Extract the (X, Y) coordinate from the center of the cell holding the provided text.  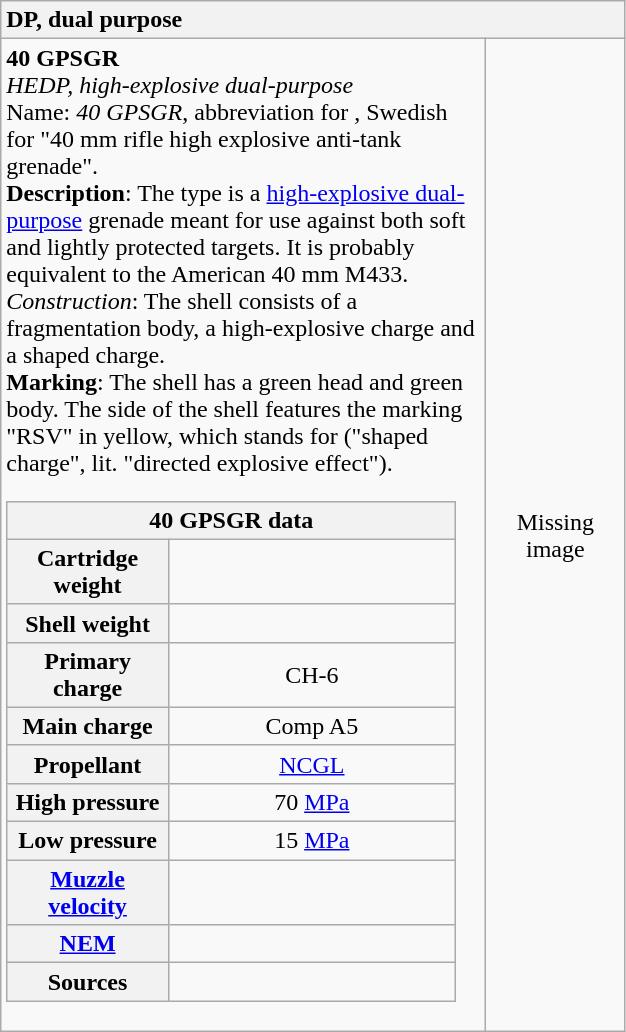
Propellant (88, 764)
Comp A5 (312, 726)
Missing image (556, 535)
Shell weight (88, 623)
NCGL (312, 764)
Muzzle velocity (88, 892)
DP, dual purpose (313, 20)
15 MPa (312, 841)
Main charge (88, 726)
40 GPSGR data (231, 520)
Primary charge (88, 674)
NEM (88, 944)
High pressure (88, 802)
70 MPa (312, 802)
Sources (88, 982)
CH-6 (312, 674)
Cartridge weight (88, 572)
Low pressure (88, 841)
